Capture the cell that displays the provided text and extract its (X, Y) central coordinate. 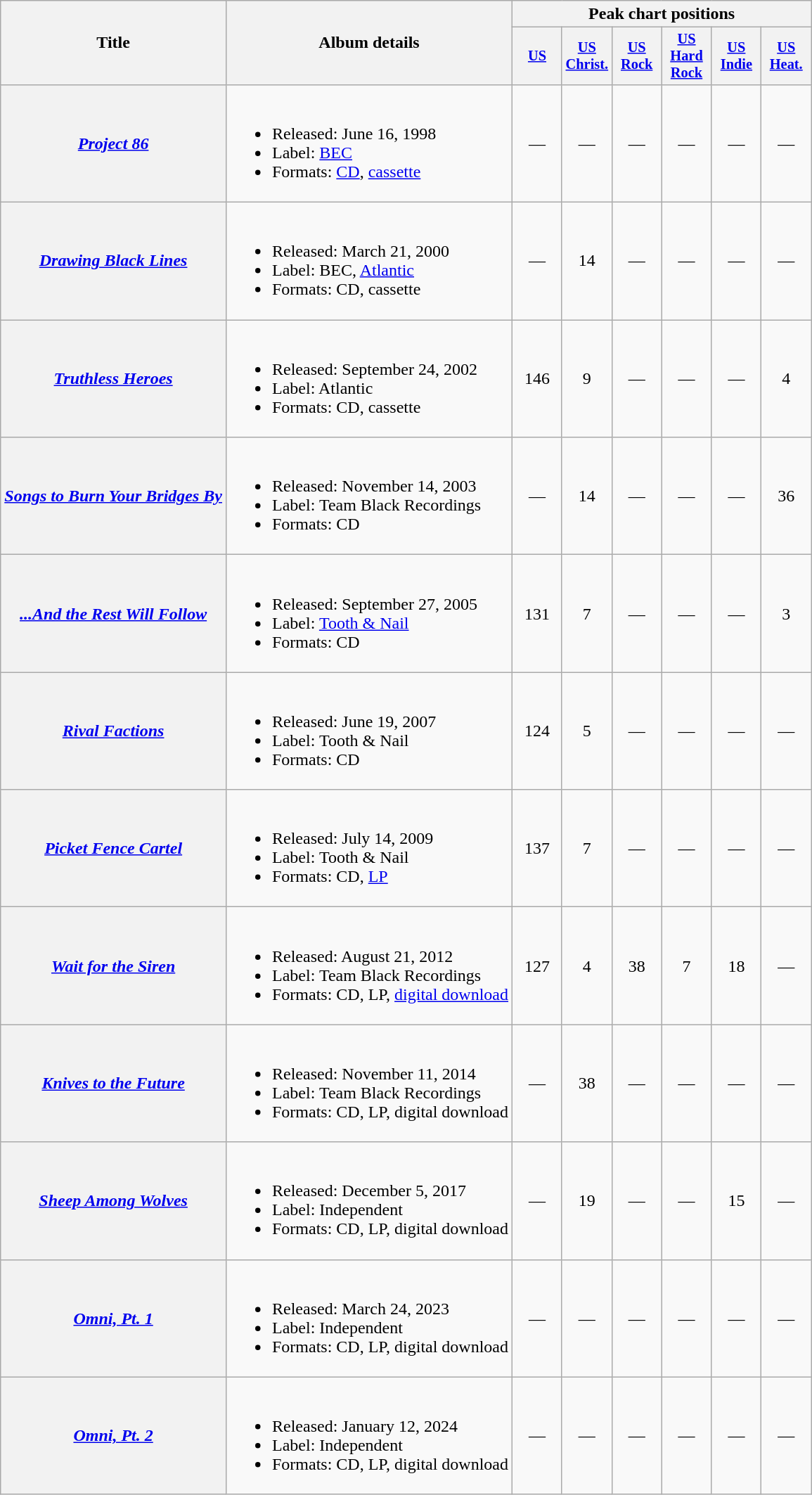
Album details (368, 43)
USRock (637, 56)
Released: November 14, 2003Label: Team Black RecordingsFormats: CD (368, 496)
USIndie (737, 56)
127 (537, 966)
Wait for the Siren (114, 966)
Truthless Heroes (114, 378)
Released: December 5, 2017Label: IndependentFormats: CD, LP, digital download (368, 1201)
Songs to Burn Your Bridges By (114, 496)
Title (114, 43)
19 (586, 1201)
Released: January 12, 2024Label: IndependentFormats: CD, LP, digital download (368, 1436)
15 (737, 1201)
Released: September 27, 2005Label: Tooth & NailFormats: CD (368, 613)
Omni, Pt. 2 (114, 1436)
Released: November 11, 2014Label: Team Black RecordingsFormats: CD, LP, digital download (368, 1083)
124 (537, 731)
Project 86 (114, 143)
Released: March 24, 2023Label: IndependentFormats: CD, LP, digital download (368, 1318)
9 (586, 378)
Released: July 14, 2009Label: Tooth & NailFormats: CD, LP (368, 848)
Omni, Pt. 1 (114, 1318)
Picket Fence Cartel (114, 848)
Rival Factions (114, 731)
Peak chart positions (662, 14)
USChrist. (586, 56)
18 (737, 966)
146 (537, 378)
Sheep Among Wolves (114, 1201)
US (537, 56)
...And the Rest Will Follow (114, 613)
36 (786, 496)
Knives to the Future (114, 1083)
5 (586, 731)
Released: June 19, 2007Label: Tooth & NailFormats: CD (368, 731)
Released: August 21, 2012Label: Team Black RecordingsFormats: CD, LP, digital download (368, 966)
USHeat. (786, 56)
Released: September 24, 2002Label: AtlanticFormats: CD, cassette (368, 378)
131 (537, 613)
137 (537, 848)
3 (786, 613)
Drawing Black Lines (114, 262)
Released: March 21, 2000Label: BEC, AtlanticFormats: CD, cassette (368, 262)
Released: June 16, 1998Label: BECFormats: CD, cassette (368, 143)
USHardRock (686, 56)
